Determine the [X, Y] coordinate at the center of the cell enclosing the given text.  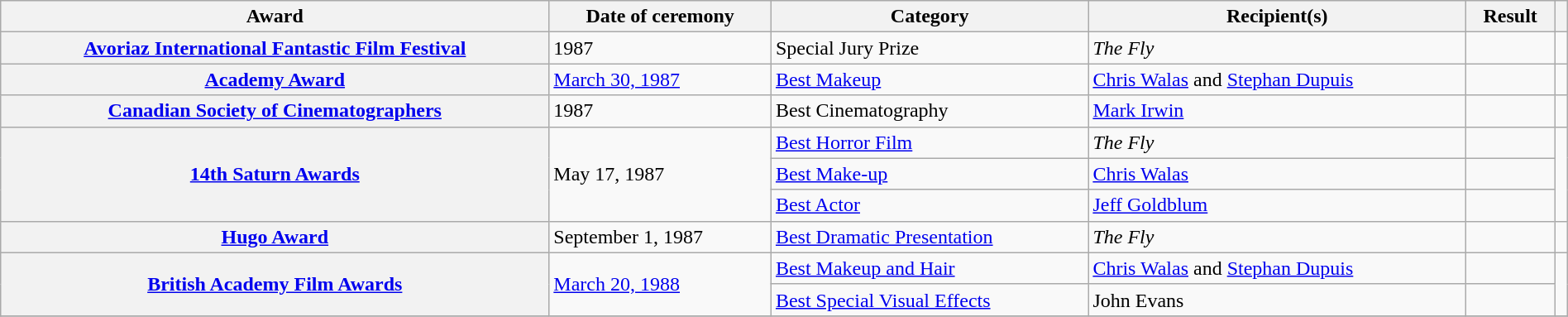
May 17, 1987 [660, 174]
14th Saturn Awards [275, 174]
Best Actor [930, 205]
John Evans [1277, 300]
Best Horror Film [930, 142]
Best Makeup and Hair [930, 268]
Canadian Society of Cinematographers [275, 111]
Award [275, 17]
Hugo Award [275, 237]
Academy Award [275, 79]
Chris Walas [1277, 174]
Category [930, 17]
Best Cinematography [930, 111]
September 1, 1987 [660, 237]
British Academy Film Awards [275, 284]
March 20, 1988 [660, 284]
Best Special Visual Effects [930, 300]
Special Jury Prize [930, 48]
Jeff Goldblum [1277, 205]
Best Makeup [930, 79]
Best Dramatic Presentation [930, 237]
Result [1510, 17]
Mark Irwin [1277, 111]
Recipient(s) [1277, 17]
Best Make-up [930, 174]
Avoriaz International Fantastic Film Festival [275, 48]
Date of ceremony [660, 17]
March 30, 1987 [660, 79]
